For the text-containing cell, return its midpoint in [x, y] coordinate format. 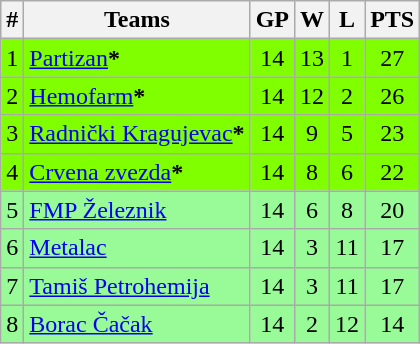
Crvena zvezda* [137, 172]
4 [12, 172]
# [12, 20]
Teams [137, 20]
Radnički Kragujevac* [137, 134]
20 [392, 210]
22 [392, 172]
26 [392, 96]
Hemofarm* [137, 96]
GP [272, 20]
Tamiš Petrohemija [137, 286]
L [348, 20]
FMP Železnik [137, 210]
7 [12, 286]
PTS [392, 20]
W [312, 20]
27 [392, 58]
13 [312, 58]
Metalac [137, 248]
23 [392, 134]
Partizan* [137, 58]
9 [312, 134]
Borac Čačak [137, 324]
